Detect which cell encompasses the target text, then output its (x, y) center coordinate. 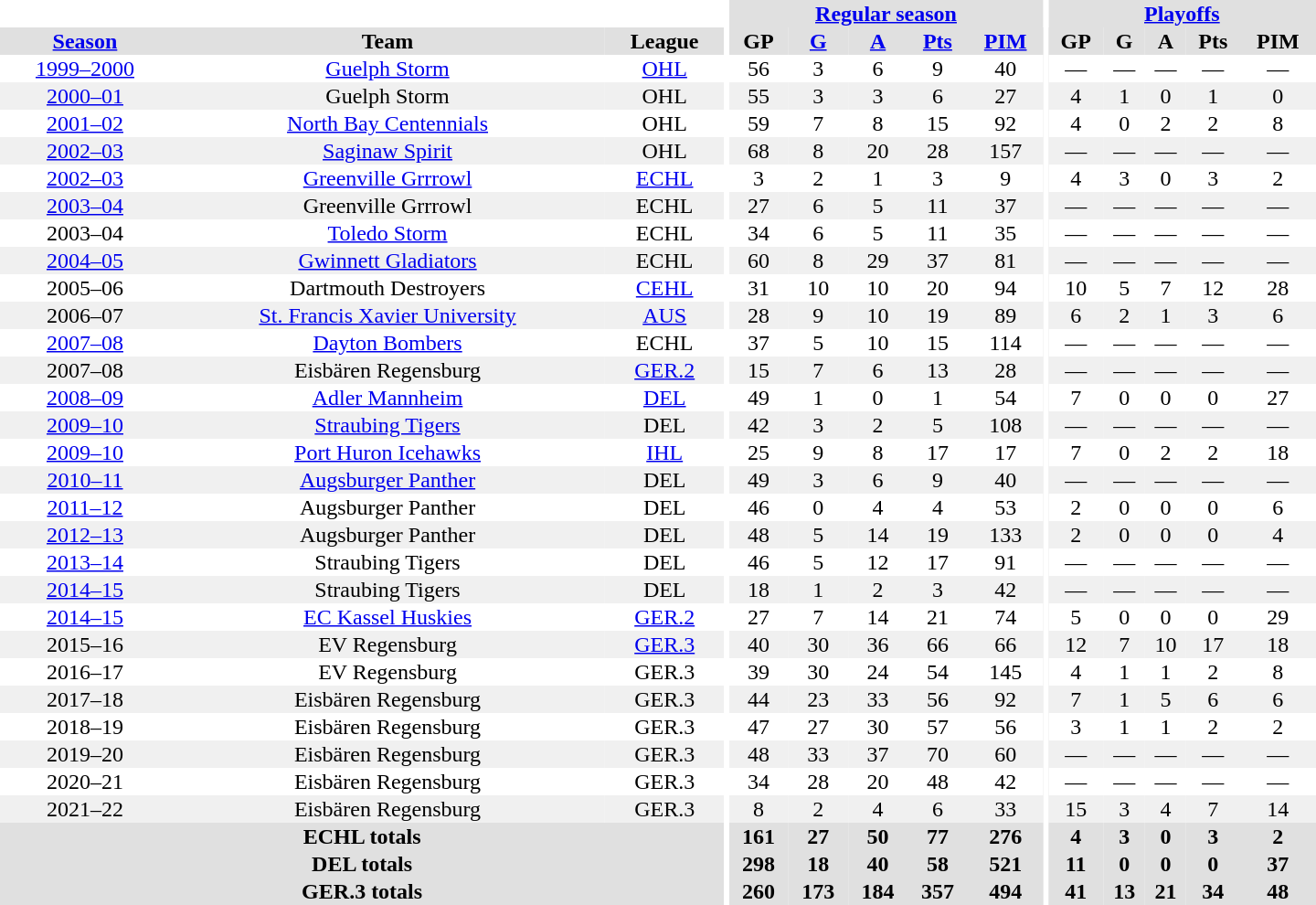
41 (1077, 891)
157 (1005, 151)
2015–16 (85, 644)
77 (938, 836)
521 (1005, 864)
68 (759, 151)
2021–22 (85, 809)
184 (877, 891)
1999–2000 (85, 69)
494 (1005, 891)
50 (877, 836)
2013–14 (85, 562)
108 (1005, 425)
2019–20 (85, 754)
31 (759, 288)
AUS (664, 315)
24 (877, 672)
CEHL (664, 288)
276 (1005, 836)
57 (938, 727)
Dayton Bombers (387, 343)
2001–02 (85, 123)
58 (938, 864)
81 (1005, 261)
2017–18 (85, 699)
2011–12 (85, 507)
39 (759, 672)
161 (759, 836)
Port Huron Icehawks (387, 452)
173 (819, 891)
St. Francis Xavier University (387, 315)
89 (1005, 315)
2020–21 (85, 782)
Saginaw Spirit (387, 151)
League (664, 41)
2008–09 (85, 398)
2018–19 (85, 727)
35 (1005, 233)
357 (938, 891)
Season (85, 41)
ECHL totals (362, 836)
44 (759, 699)
36 (877, 644)
Toledo Storm (387, 233)
2010–11 (85, 480)
260 (759, 891)
2012–13 (85, 535)
2006–07 (85, 315)
EC Kassel Huskies (387, 617)
298 (759, 864)
Gwinnett Gladiators (387, 261)
Adler Mannheim (387, 398)
Playoffs (1183, 14)
47 (759, 727)
133 (1005, 535)
DEL totals (362, 864)
94 (1005, 288)
59 (759, 123)
2000–01 (85, 96)
91 (1005, 562)
2004–05 (85, 261)
GER.3 totals (362, 891)
2005–06 (85, 288)
Dartmouth Destroyers (387, 288)
114 (1005, 343)
53 (1005, 507)
Team (387, 41)
70 (938, 754)
55 (759, 96)
2016–17 (85, 672)
25 (759, 452)
145 (1005, 672)
23 (819, 699)
IHL (664, 452)
North Bay Centennials (387, 123)
74 (1005, 617)
Regular season (886, 14)
